From the cell containing the given text, extract its center point as (x, y) coordinate. 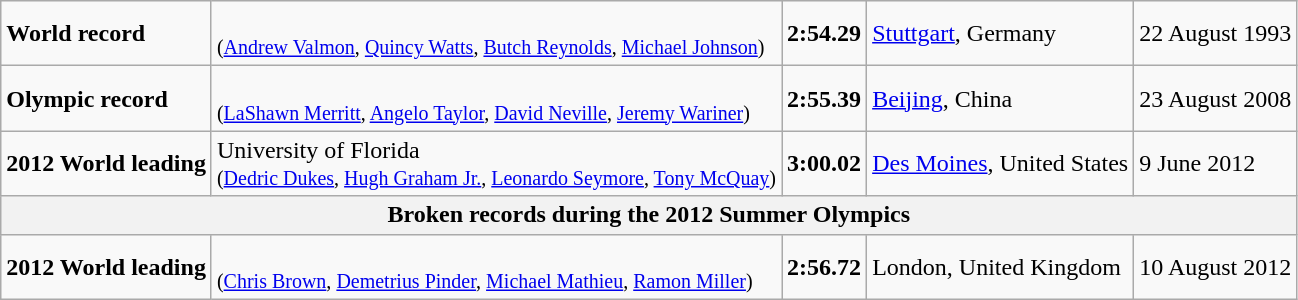
2:54.29 (824, 34)
World record (106, 34)
(LaShawn Merritt, Angelo Taylor, David Neville, Jeremy Wariner) (496, 98)
9 June 2012 (1216, 164)
London, United Kingdom (1000, 266)
Beijing, China (1000, 98)
University of Florida(Dedric Dukes, Hugh Graham Jr., Leonardo Seymore, Tony McQuay) (496, 164)
(Chris Brown, Demetrius Pinder, Michael Mathieu, Ramon Miller) (496, 266)
3:00.02 (824, 164)
Broken records during the 2012 Summer Olympics (649, 215)
Stuttgart, Germany (1000, 34)
Des Moines, United States (1000, 164)
10 August 2012 (1216, 266)
2:56.72 (824, 266)
2:55.39 (824, 98)
Olympic record (106, 98)
23 August 2008 (1216, 98)
(Andrew Valmon, Quincy Watts, Butch Reynolds, Michael Johnson) (496, 34)
22 August 1993 (1216, 34)
